Search for the cell housing the specified text and yield its [X, Y] center coordinate. 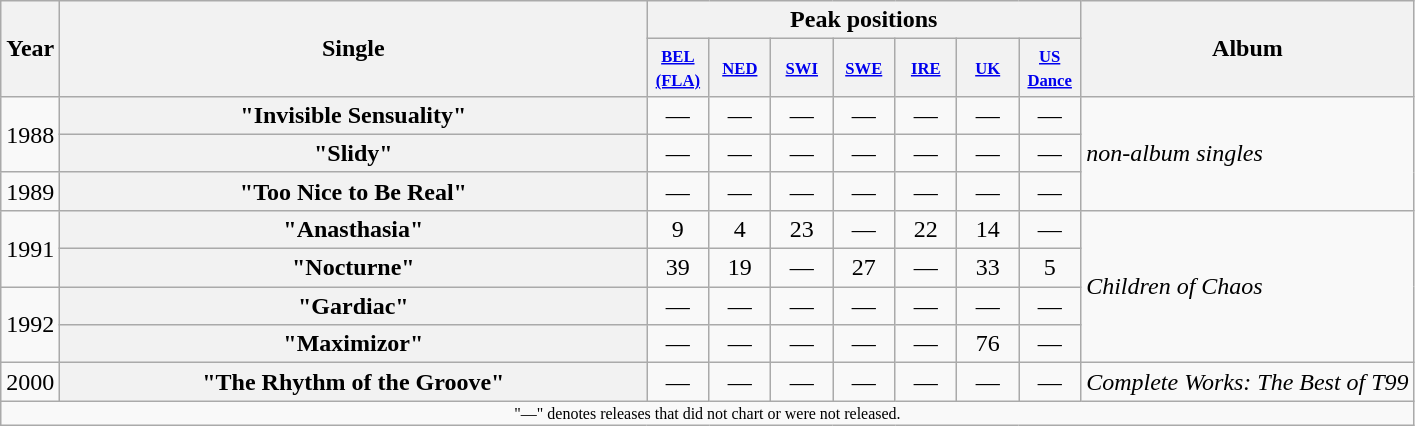
"The Rhythm of the Groove" [354, 382]
NED [740, 68]
9 [678, 229]
1991 [30, 248]
US Dance [1050, 68]
27 [864, 268]
Single [354, 49]
non-album singles [1248, 153]
"Nocturne" [354, 268]
1989 [30, 191]
Year [30, 49]
1992 [30, 325]
1988 [30, 134]
"Anasthasia" [354, 229]
Album [1248, 49]
19 [740, 268]
14 [988, 229]
"Invisible Sensuality" [354, 115]
2000 [30, 382]
Peak positions [864, 20]
4 [740, 229]
SWI [802, 68]
Children of Chaos [1248, 286]
IRE [926, 68]
39 [678, 268]
"Too Nice to Be Real" [354, 191]
"Maximizor" [354, 344]
"Slidy" [354, 153]
23 [802, 229]
5 [1050, 268]
76 [988, 344]
UK [988, 68]
33 [988, 268]
22 [926, 229]
"Gardiac" [354, 306]
SWE [864, 68]
Complete Works: The Best of T99 [1248, 382]
BEL(FLA) [678, 68]
"—" denotes releases that did not chart or were not released. [708, 413]
